Identify which cell holds the provided text, then report its [X, Y] central coordinate. 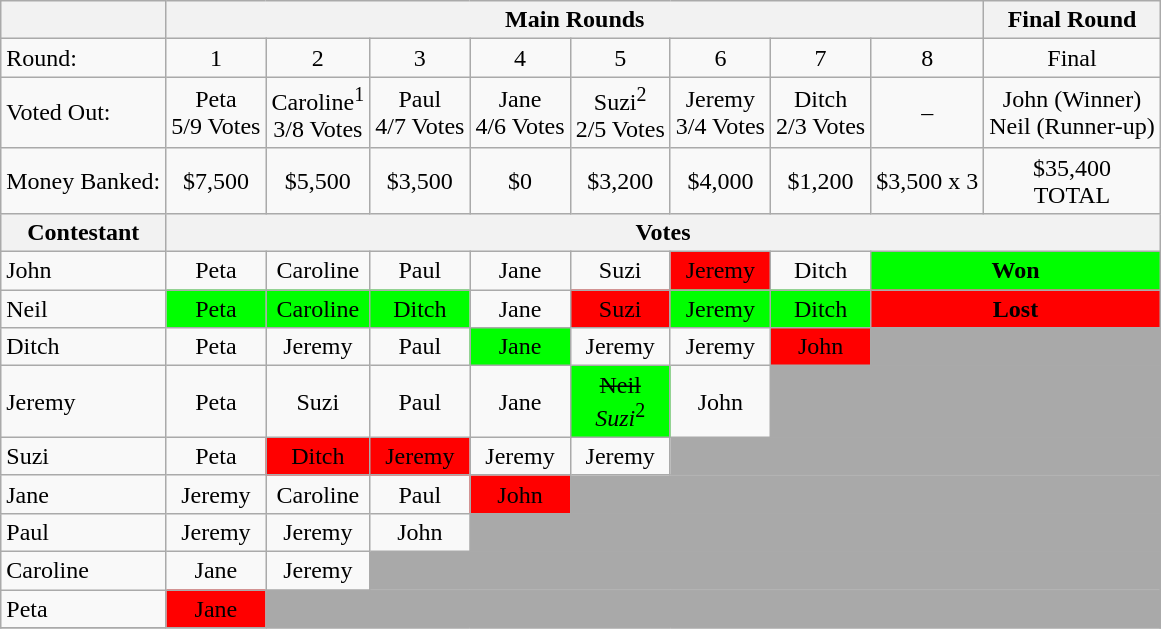
Round: [84, 58]
$5,500 [318, 180]
Neil [84, 309]
Money Banked: [84, 180]
$7,500 [216, 180]
Won [1016, 271]
– [928, 113]
$0 [520, 180]
Final Round [1072, 20]
Peta5/9 Votes [216, 113]
Voted Out: [84, 113]
John (Winner)Neil (Runner-up) [1072, 113]
Final [1072, 58]
7 [820, 58]
2 [318, 58]
Contestant [84, 232]
$3,200 [620, 180]
$3,500 [420, 180]
Votes [663, 232]
Jeremy3/4 Votes [720, 113]
4 [520, 58]
Ditch2/3 Votes [820, 113]
5 [620, 58]
Jane4/6 Votes [520, 113]
Caroline13/8 Votes [318, 113]
Suzi22/5 Votes [620, 113]
$35,400TOTAL [1072, 180]
1 [216, 58]
NeilSuzi2 [620, 402]
8 [928, 58]
$1,200 [820, 180]
3 [420, 58]
Main Rounds [575, 20]
$3,500 x 3 [928, 180]
6 [720, 58]
Lost [1016, 309]
$4,000 [720, 180]
Paul4/7 Votes [420, 113]
